Extract the (X, Y) coordinate from the center of the cell holding the provided text.  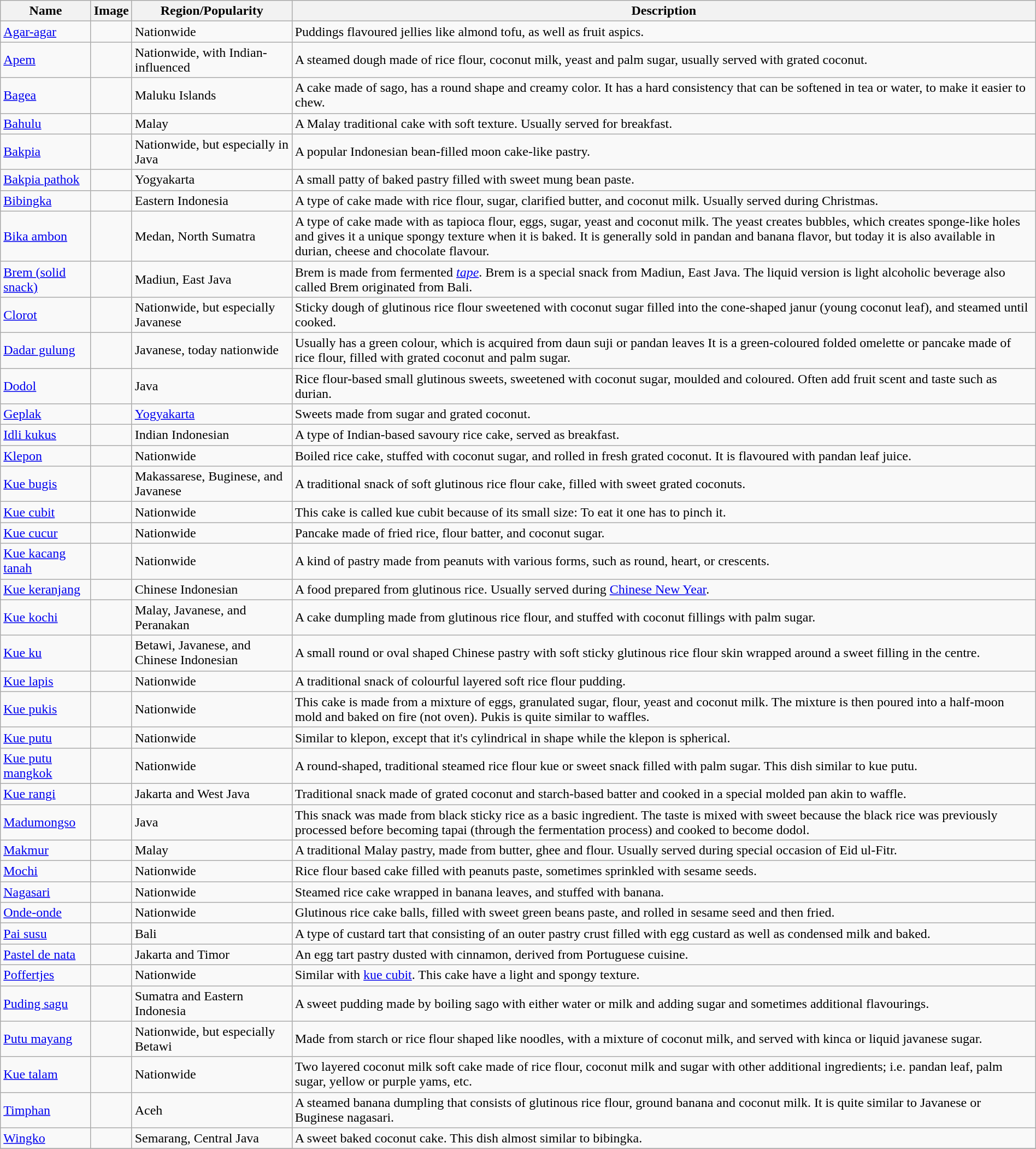
Onde-onde (46, 913)
A cake made of sago, has a round shape and creamy color. It has a hard consistency that can be softened in tea or water, to make it easier to chew. (663, 95)
Dadar gulung (46, 350)
Poffertjes (46, 975)
Chinese Indonesian (212, 589)
Jakarta and West Java (212, 794)
Eastern Indonesia (212, 201)
Malay, Javanese, and Peranakan (212, 618)
Betawi, Javanese, and Chinese Indonesian (212, 653)
Kue cubit (46, 512)
Aceh (212, 1110)
Pancake made of fried rice, flour batter, and coconut sugar. (663, 533)
Nagasari (46, 892)
Rice flour based cake filled with peanuts paste, sometimes sprinkled with sesame seeds. (663, 871)
Description (663, 11)
A type of Indian-based savoury rice cake, served as breakfast. (663, 435)
Kue kacang tanah (46, 561)
Apem (46, 60)
Makmur (46, 851)
Nationwide, but especially Javanese (212, 315)
Indian Indonesian (212, 435)
Madumongso (46, 822)
Makassarese, Buginese, and Javanese (212, 484)
Kue keranjang (46, 589)
Nationwide, but especially Betawi (212, 1039)
Idli kukus (46, 435)
A traditional snack of colourful layered soft rice flour pudding. (663, 681)
Dodol (46, 386)
Made from starch or rice flour shaped like noodles, with a mixture of coconut milk, and served with kinca or liquid javanese sugar. (663, 1039)
Glutinous rice cake balls, filled with sweet green beans paste, and rolled in sesame seed and then fried. (663, 913)
Geplak (46, 414)
Wingko (46, 1138)
Sweets made from sugar and grated coconut. (663, 414)
Sticky dough of glutinous rice flour sweetened with coconut sugar filled into the cone-shaped janur (young coconut leaf), and steamed until cooked. (663, 315)
Kue putu mangkok (46, 765)
Medan, North Sumatra (212, 236)
Jakarta and Timor (212, 954)
A cake dumpling made from glutinous rice flour, and stuffed with coconut fillings with palm sugar. (663, 618)
Bagea (46, 95)
Kue pukis (46, 710)
This cake is called kue cubit because of its small size: To eat it one has to pinch it. (663, 512)
Mochi (46, 871)
Puddings flavoured jellies like almond tofu, as well as fruit aspics. (663, 32)
Kue putu (46, 737)
Semarang, Central Java (212, 1138)
Timphan (46, 1110)
Klepon (46, 456)
Name (46, 11)
Madiun, East Java (212, 279)
A Malay traditional cake with soft texture. Usually served for breakfast. (663, 124)
A popular Indonesian bean-filled moon cake-like pastry. (663, 152)
Kue talam (46, 1075)
Javanese, today nationwide (212, 350)
A type of custard tart that consisting of an outer pastry crust filled with egg custard as well as condensed milk and baked. (663, 934)
Bibingka (46, 201)
Boiled rice cake, stuffed with coconut sugar, and rolled in fresh grated coconut. It is flavoured with pandan leaf juice. (663, 456)
Steamed rice cake wrapped in banana leaves, and stuffed with banana. (663, 892)
Nationwide, with Indian-influenced (212, 60)
Bakpia (46, 152)
A small round or oval shaped Chinese pastry with soft sticky glutinous rice flour skin wrapped around a sweet filling in the centre. (663, 653)
Pai susu (46, 934)
A traditional Malay pastry, made from butter, ghee and flour. Usually served during special occasion of Eid ul-Fitr. (663, 851)
Bika ambon (46, 236)
Nationwide, but especially in Java (212, 152)
Kue bugis (46, 484)
Kue kochi (46, 618)
A round-shaped, traditional steamed rice flour kue or sweet snack filled with palm sugar. This dish similar to kue putu. (663, 765)
Image (111, 11)
Bali (212, 934)
Pastel de nata (46, 954)
Region/Popularity (212, 11)
A kind of pastry made from peanuts with various forms, such as round, heart, or crescents. (663, 561)
A type of cake made with rice flour, sugar, clarified butter, and coconut milk. Usually served during Christmas. (663, 201)
A food prepared from glutinous rice. Usually served during Chinese New Year. (663, 589)
A steamed dough made of rice flour, coconut milk, yeast and palm sugar, usually served with grated coconut. (663, 60)
Brem (solid snack) (46, 279)
Maluku Islands (212, 95)
Puding sagu (46, 1004)
An egg tart pastry dusted with cinnamon, derived from Portuguese cuisine. (663, 954)
Agar-agar (46, 32)
Similar with kue cubit. This cake have a light and spongy texture. (663, 975)
Traditional snack made of grated coconut and starch-based batter and cooked in a special molded pan akin to waffle. (663, 794)
Bakpia pathok (46, 180)
Clorot (46, 315)
A sweet pudding made by boiling sago with either water or milk and adding sugar and sometimes additional flavourings. (663, 1004)
Similar to klepon, except that it's cylindrical in shape while the klepon is spherical. (663, 737)
Bahulu (46, 124)
A traditional snack of soft glutinous rice flour cake, filled with sweet grated coconuts. (663, 484)
A sweet baked coconut cake. This dish almost similar to bibingka. (663, 1138)
Kue ku (46, 653)
A small patty of baked pastry filled with sweet mung bean paste. (663, 180)
Kue cucur (46, 533)
Sumatra and Eastern Indonesia (212, 1004)
Putu mayang (46, 1039)
Kue rangi (46, 794)
Rice flour-based small glutinous sweets, sweetened with coconut sugar, moulded and coloured. Often add fruit scent and taste such as durian. (663, 386)
Kue lapis (46, 681)
